Provide the (X, Y) coordinate of the cell's center where the given text is located.  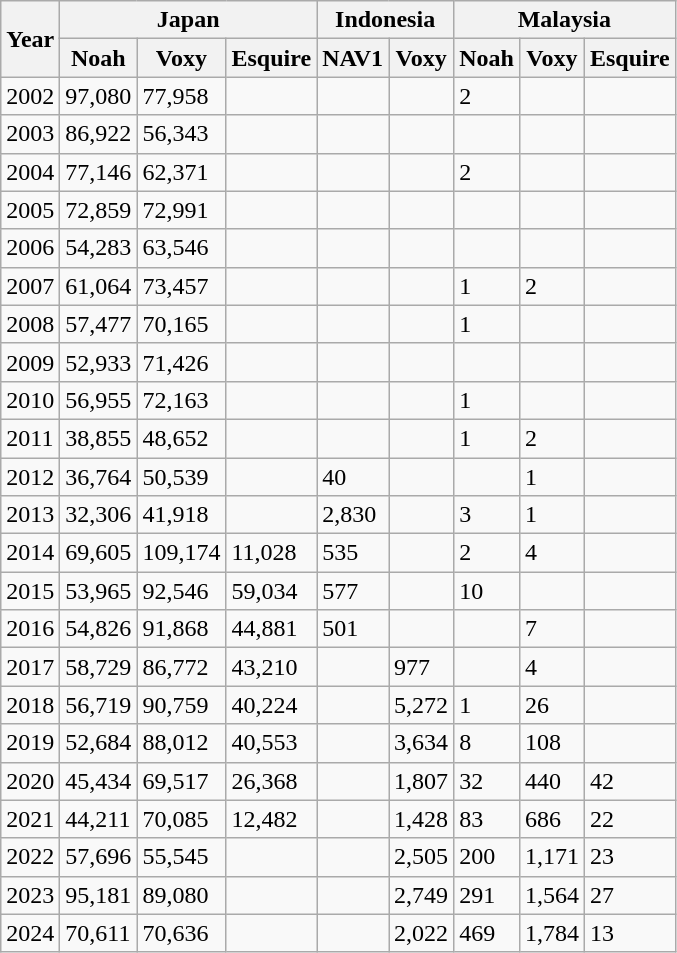
200 (487, 857)
88,012 (182, 743)
70,636 (182, 933)
1,428 (422, 819)
2003 (30, 134)
2020 (30, 781)
69,605 (98, 553)
38,855 (98, 438)
41,918 (182, 515)
69,517 (182, 781)
32,306 (98, 515)
72,991 (182, 210)
686 (552, 819)
291 (487, 895)
44,881 (272, 629)
90,759 (182, 705)
73,457 (182, 286)
977 (422, 667)
2019 (30, 743)
91,868 (182, 629)
56,343 (182, 134)
70,611 (98, 933)
2023 (30, 895)
109,174 (182, 553)
83 (487, 819)
56,955 (98, 400)
2024 (30, 933)
58,729 (98, 667)
Year (30, 39)
40 (353, 477)
2012 (30, 477)
40,224 (272, 705)
8 (487, 743)
501 (353, 629)
56,719 (98, 705)
22 (630, 819)
63,546 (182, 248)
577 (353, 591)
77,146 (98, 172)
59,034 (272, 591)
469 (487, 933)
2002 (30, 96)
23 (630, 857)
Japan (188, 20)
2005 (30, 210)
43,210 (272, 667)
2,022 (422, 933)
54,826 (98, 629)
70,165 (182, 324)
2,749 (422, 895)
32 (487, 781)
3,634 (422, 743)
57,477 (98, 324)
92,546 (182, 591)
1,564 (552, 895)
2011 (30, 438)
440 (552, 781)
89,080 (182, 895)
NAV1 (353, 58)
2014 (30, 553)
2008 (30, 324)
26,368 (272, 781)
54,283 (98, 248)
Malaysia (564, 20)
61,064 (98, 286)
5,272 (422, 705)
1,807 (422, 781)
2021 (30, 819)
2015 (30, 591)
2009 (30, 362)
2010 (30, 400)
7 (552, 629)
53,965 (98, 591)
62,371 (182, 172)
44,211 (98, 819)
2,505 (422, 857)
1,784 (552, 933)
45,434 (98, 781)
72,859 (98, 210)
86,922 (98, 134)
52,933 (98, 362)
2007 (30, 286)
70,085 (182, 819)
Indonesia (386, 20)
1,171 (552, 857)
3 (487, 515)
535 (353, 553)
2017 (30, 667)
36,764 (98, 477)
50,539 (182, 477)
48,652 (182, 438)
57,696 (98, 857)
108 (552, 743)
86,772 (182, 667)
27 (630, 895)
2013 (30, 515)
2006 (30, 248)
71,426 (182, 362)
26 (552, 705)
97,080 (98, 96)
95,181 (98, 895)
13 (630, 933)
52,684 (98, 743)
12,482 (272, 819)
72,163 (182, 400)
55,545 (182, 857)
40,553 (272, 743)
2016 (30, 629)
10 (487, 591)
2022 (30, 857)
2018 (30, 705)
77,958 (182, 96)
2,830 (353, 515)
11,028 (272, 553)
2004 (30, 172)
42 (630, 781)
